Determine the [X, Y] coordinate at the center of the cell enclosing the given text.  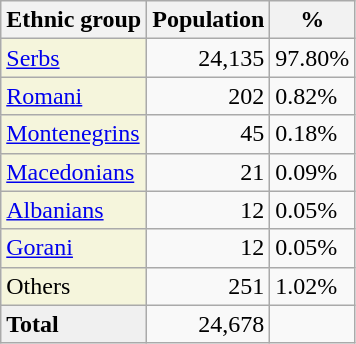
97.80% [312, 58]
24,135 [208, 58]
Total [74, 324]
1.02% [312, 286]
Gorani [74, 248]
Population [208, 20]
21 [208, 172]
45 [208, 134]
Albanians [74, 210]
0.18% [312, 134]
% [312, 20]
24,678 [208, 324]
Others [74, 286]
202 [208, 96]
0.82% [312, 96]
Montenegrins [74, 134]
Romani [74, 96]
Serbs [74, 58]
251 [208, 286]
0.09% [312, 172]
Ethnic group [74, 20]
Macedonians [74, 172]
